Find where the given text appears and provide that cell's center as [X, Y] coordinate. 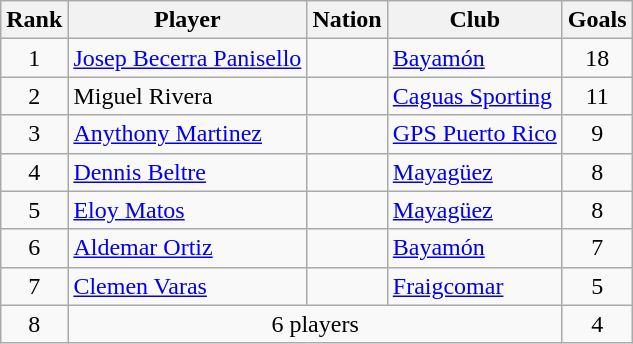
Club [474, 20]
6 [34, 248]
Nation [347, 20]
Anythony Martinez [188, 134]
2 [34, 96]
Fraigcomar [474, 286]
Rank [34, 20]
Eloy Matos [188, 210]
1 [34, 58]
6 players [315, 324]
Caguas Sporting [474, 96]
GPS Puerto Rico [474, 134]
Josep Becerra Panisello [188, 58]
11 [597, 96]
18 [597, 58]
Miguel Rivera [188, 96]
9 [597, 134]
Goals [597, 20]
Dennis Beltre [188, 172]
Aldemar Ortiz [188, 248]
Clemen Varas [188, 286]
Player [188, 20]
3 [34, 134]
